Capture the cell that displays the provided text and extract its [x, y] central coordinate. 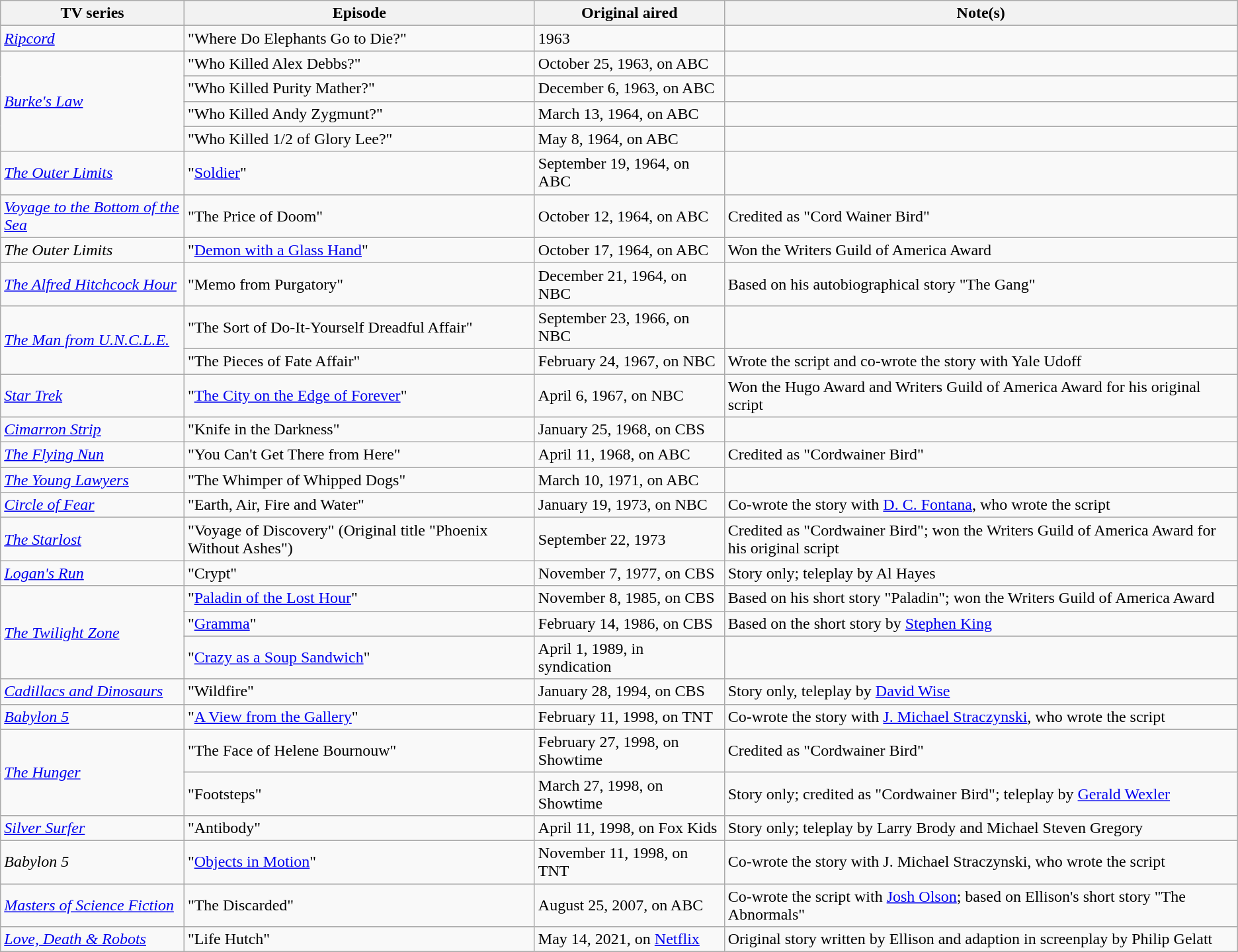
May 14, 2021, on Netflix [630, 939]
"Life Hutch" [359, 939]
"Voyage of Discovery" (Original title "Phoenix Without Ashes") [359, 539]
August 25, 2007, on ABC [630, 904]
October 25, 1963, on ABC [630, 63]
Co-wrote the script with Josh Olson; based on Ellison's short story "The Abnormals" [981, 904]
February 27, 1998, on Showtime [630, 751]
Original story written by Ellison and adaption in screenplay by Philip Gelatt [981, 939]
Voyage to the Bottom of the Sea [93, 216]
April 11, 1998, on Fox Kids [630, 828]
"Memo from Purgatory" [359, 284]
Logan's Run [93, 573]
Original aired [630, 13]
"Earth, Air, Fire and Water" [359, 505]
"Antibody" [359, 828]
"The Sort of Do-It-Yourself Dreadful Affair" [359, 327]
"The Price of Doom" [359, 216]
March 10, 1971, on ABC [630, 480]
January 19, 1973, on NBC [630, 505]
Masters of Science Fiction [93, 904]
May 8, 1964, on ABC [630, 139]
April 11, 1968, on ABC [630, 455]
December 6, 1963, on ABC [630, 89]
"Crypt" [359, 573]
"Demon with a Glass Hand" [359, 250]
April 1, 1989, in syndication [630, 657]
"The Whimper of Whipped Dogs" [359, 480]
October 17, 1964, on ABC [630, 250]
"Wildfire" [359, 692]
Won the Hugo Award and Writers Guild of America Award for his original script [981, 395]
April 6, 1967, on NBC [630, 395]
1963 [630, 38]
"Objects in Motion" [359, 862]
September 22, 1973 [630, 539]
The Man from U.N.C.L.E. [93, 340]
Silver Surfer [93, 828]
Episode [359, 13]
The Hunger [93, 772]
"Knife in the Darkness" [359, 430]
October 12, 1964, on ABC [630, 216]
Cadillacs and Dinosaurs [93, 692]
Star Trek [93, 395]
"Soldier" [359, 173]
Ripcord [93, 38]
"A View from the Gallery" [359, 717]
"You Can't Get There from Here" [359, 455]
January 25, 1968, on CBS [630, 430]
The Starlost [93, 539]
"Crazy as a Soup Sandwich" [359, 657]
January 28, 1994, on CBS [630, 692]
"The City on the Edge of Forever" [359, 395]
"Gramma" [359, 623]
"Who Killed 1/2 of Glory Lee?" [359, 139]
December 21, 1964, on NBC [630, 284]
March 27, 1998, on Showtime [630, 793]
The Flying Nun [93, 455]
"The Face of Helene Bournouw" [359, 751]
"The Pieces of Fate Affair" [359, 361]
March 13, 1964, on ABC [630, 114]
The Young Lawyers [93, 480]
Note(s) [981, 13]
Credited as "Cord Wainer Bird" [981, 216]
September 19, 1964, on ABC [630, 173]
"Who Killed Alex Debbs?" [359, 63]
The Twilight Zone [93, 632]
February 14, 1986, on CBS [630, 623]
Co-wrote the story with D. C. Fontana, who wrote the script [981, 505]
Cimarron Strip [93, 430]
Story only; credited as "Cordwainer Bird"; teleplay by Gerald Wexler [981, 793]
Love, Death & Robots [93, 939]
"The Discarded" [359, 904]
TV series [93, 13]
Based on his autobiographical story "The Gang" [981, 284]
Wrote the script and co-wrote the story with Yale Udoff [981, 361]
Based on the short story by Stephen King [981, 623]
"Where Do Elephants Go to Die?" [359, 38]
November 7, 1977, on CBS [630, 573]
Story only, teleplay by David Wise [981, 692]
September 23, 1966, on NBC [630, 327]
"Who Killed Purity Mather?" [359, 89]
The Alfred Hitchcock Hour [93, 284]
February 24, 1967, on NBC [630, 361]
Won the Writers Guild of America Award [981, 250]
Based on his short story "Paladin"; won the Writers Guild of America Award [981, 598]
November 11, 1998, on TNT [630, 862]
Burke's Law [93, 101]
Credited as "Cordwainer Bird"; won the Writers Guild of America Award for his original script [981, 539]
Story only; teleplay by Larry Brody and Michael Steven Gregory [981, 828]
"Paladin of the Lost Hour" [359, 598]
November 8, 1985, on CBS [630, 598]
Circle of Fear [93, 505]
Story only; teleplay by Al Hayes [981, 573]
February 11, 1998, on TNT [630, 717]
"Who Killed Andy Zygmunt?" [359, 114]
"Footsteps" [359, 793]
